Identify which cell holds the provided text, then report its (X, Y) central coordinate. 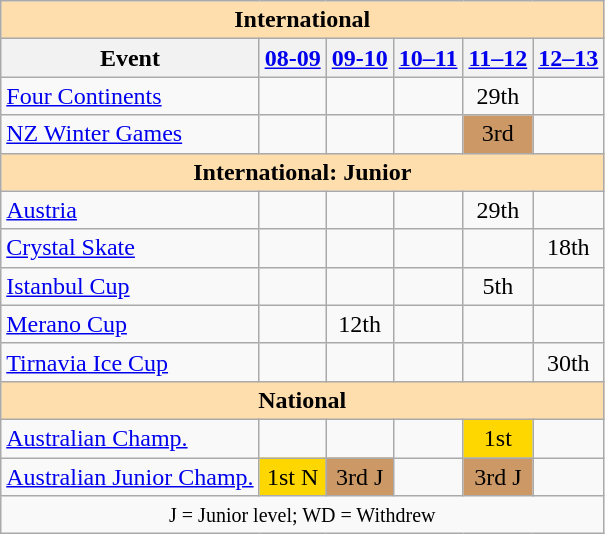
J = Junior level; WD = Withdrew (302, 515)
Australian Junior Champ. (130, 477)
5th (498, 286)
12th (360, 324)
08-09 (292, 58)
NZ Winter Games (130, 134)
Austria (130, 210)
National (302, 400)
18th (568, 248)
11–12 (498, 58)
Australian Champ. (130, 438)
12–13 (568, 58)
09-10 (360, 58)
Istanbul Cup (130, 286)
1st N (292, 477)
10–11 (428, 58)
3rd (498, 134)
International: Junior (302, 172)
International (302, 20)
Four Continents (130, 96)
30th (568, 362)
Event (130, 58)
Crystal Skate (130, 248)
1st (498, 438)
Tirnavia Ice Cup (130, 362)
Merano Cup (130, 324)
